For the text-containing cell, return its midpoint in (X, Y) coordinate format. 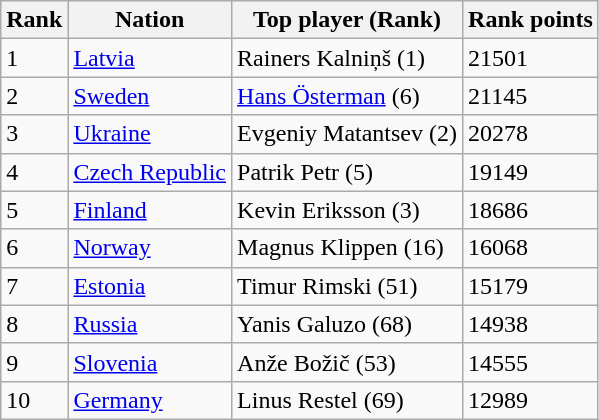
Finland (150, 210)
10 (34, 400)
Estonia (150, 286)
1 (34, 58)
Patrik Petr (5) (348, 172)
Linus Restel (69) (348, 400)
Rank points (531, 20)
18686 (531, 210)
Slovenia (150, 362)
19149 (531, 172)
16068 (531, 248)
4 (34, 172)
5 (34, 210)
12989 (531, 400)
Rank (34, 20)
Anže Božič (53) (348, 362)
Latvia (150, 58)
Germany (150, 400)
Kevin Eriksson (3) (348, 210)
3 (34, 134)
15179 (531, 286)
Russia (150, 324)
6 (34, 248)
9 (34, 362)
2 (34, 96)
Sweden (150, 96)
Timur Rimski (51) (348, 286)
Yanis Galuzo (68) (348, 324)
Norway (150, 248)
Czech Republic (150, 172)
21501 (531, 58)
20278 (531, 134)
Evgeniy Matantsev (2) (348, 134)
21145 (531, 96)
Hans Österman (6) (348, 96)
Nation (150, 20)
Ukraine (150, 134)
14938 (531, 324)
7 (34, 286)
Top player (Rank) (348, 20)
14555 (531, 362)
Magnus Klippen (16) (348, 248)
8 (34, 324)
Rainers Kalniņš (1) (348, 58)
